From the cell containing the given text, extract its center point as [X, Y] coordinate. 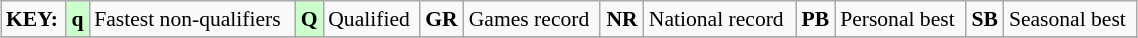
GR [442, 19]
PB [816, 19]
Seasonal best [1070, 19]
KEY: [34, 19]
Personal best [900, 19]
Games record [532, 19]
NR [622, 19]
Q [309, 19]
National record [720, 19]
Qualified [371, 19]
q [78, 19]
SB [985, 19]
Fastest non-qualifiers [192, 19]
